For the text-containing cell, return its midpoint in (X, Y) coordinate format. 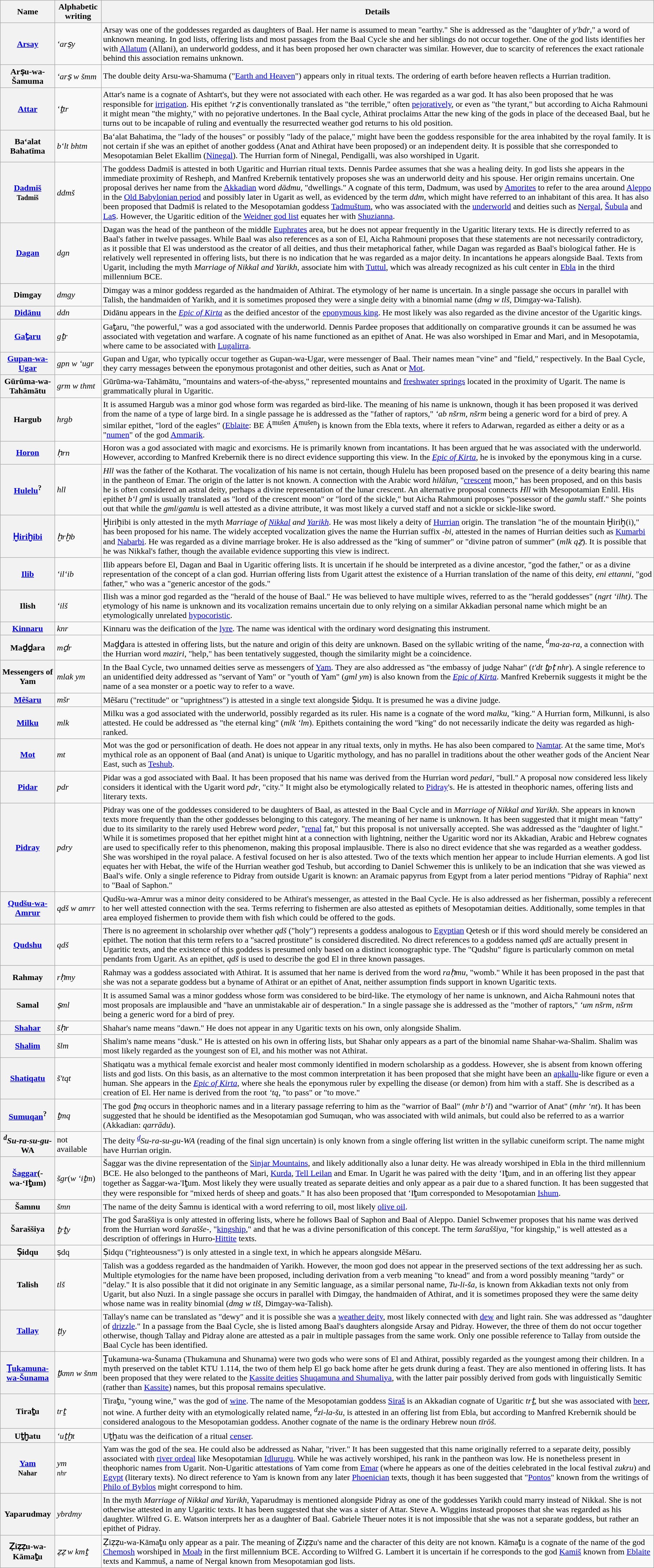
mḏr (78, 648)
ṯrṯy (78, 1229)
Shalim (28, 1046)
Šamnu (28, 1206)
Ṣidqu ("righteousness") is only attested in a single text, in which he appears alongside Mêšaru. (378, 1252)
pdr (78, 787)
š'tqt (78, 1078)
b‘lt bhtm (78, 146)
Attar (28, 109)
mšr (78, 700)
Šaggar(-wa-‘Iṯum) (28, 1178)
Gaṯaru (28, 336)
Didānu (28, 313)
Qudshu (28, 945)
ṣml (78, 1005)
Alphabetic writing (78, 12)
Dadmiš Tadmiš (28, 193)
Messengers of Yam (28, 677)
Pidar (28, 787)
mt (78, 755)
Samal (28, 1005)
ḫrḫb (78, 536)
‘ilš (78, 606)
Gūrūma-wa-Tahāmātu (28, 386)
Rahmay (28, 977)
Ba‘alat Bahatīma (28, 146)
Ẓiẓẓu-wa-Kāmaṯu (28, 1552)
ddn (78, 313)
Kinnaru was the deification of the lyre. The name was identical with the ordinary word designating this instrument. (378, 628)
hll (78, 489)
Ilish (28, 606)
‘uṯḫt (78, 1436)
hrgb (78, 419)
Arsay (28, 44)
Arṣu-wa-Šamuma (28, 76)
Hargub (28, 419)
Šaraššiya (28, 1229)
ddmš (78, 193)
knr (78, 628)
Shahar (28, 1028)
Qudšu-wa-Amrur (28, 908)
Sumuqan? (28, 1116)
Shatiqatu (28, 1078)
Yaparudmay (28, 1515)
trṯ (78, 1411)
Ḫiriḫibi (28, 536)
Milku (28, 723)
ṯmq (78, 1116)
‘ṯtr (78, 109)
Gupan-wa-Ugar (28, 363)
dSu-ra-su-gu-WA (28, 1144)
šgr(w ‘iṯm) (78, 1178)
Shahar's name means "dawn." He does not appear in any Ugaritic texts on his own, only alongside Shalim. (378, 1028)
rḥmy (78, 977)
Yam Nahar (28, 1468)
Name (28, 12)
ṭly (78, 1331)
Pidray (28, 847)
gpn w ‘ugr (78, 363)
šlm (78, 1046)
not available (78, 1144)
Mêšaru ("rectitude" or "uprightness") is attested in a single text alongside Ṣidqu. It is presumed he was a divine judge. (378, 700)
pdry (78, 847)
Dagan (28, 253)
dmgy (78, 295)
The name of the deity Šamnu is identical with a word referring to oil, most likely olive oil. (378, 1206)
Mot (28, 755)
ḥrn (78, 452)
šḥr (78, 1028)
šmn (78, 1206)
mlak ym (78, 677)
Tallay (28, 1331)
Tiraṯu (28, 1411)
Dimgay (28, 295)
The double deity Arsu-wa-Shamuma ("Earth and Heaven") appears only in ritual texts. The ordering of earth before heaven reflects a Hurrian tradition. (378, 76)
qdš w amrr (78, 908)
ẓẓ w kmṯ (78, 1552)
Kinnaru (28, 628)
Uṯḫatu was the deification of a ritual censer. (378, 1436)
ṯkmn w šnm (78, 1373)
‘il‘ib (78, 574)
Mêšaru (28, 700)
Details (378, 12)
Ilib (28, 574)
ṣdq (78, 1252)
Ṯukamuna-wa-Šunama (28, 1373)
dgn (78, 253)
mlk (78, 723)
ybrdmy (78, 1515)
‘arṣy (78, 44)
ym nhr (78, 1468)
gṯr (78, 336)
qdš (78, 945)
Hulelu? (28, 489)
grm w thmt (78, 386)
Uṯḫatu (28, 1436)
Horon (28, 452)
Maḏḏara (28, 648)
Ṣidqu (28, 1252)
tlš (78, 1284)
‘arṣ w šmm (78, 76)
Talish (28, 1284)
